Detect which cell encompasses the target text, then output its (x, y) center coordinate. 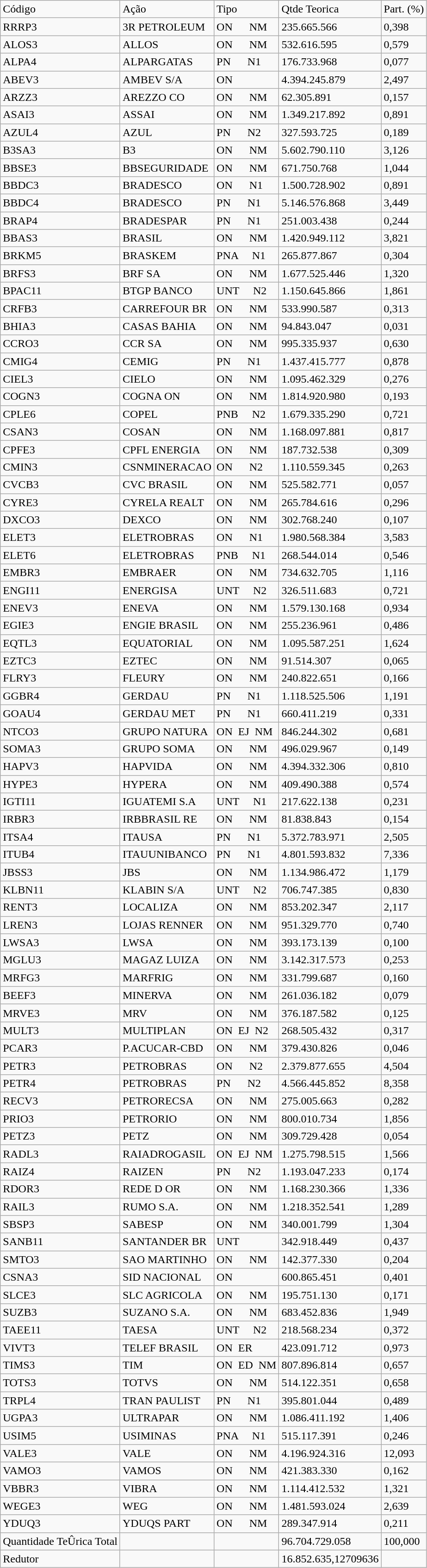
734.632.705 (330, 573)
268.505.432 (330, 1030)
VBBR3 (60, 1488)
0,079 (404, 995)
195.751.130 (330, 1295)
EZTC3 (60, 661)
ON EJ N2 (247, 1030)
289.347.914 (330, 1524)
1.134.986.472 (330, 872)
0,574 (404, 784)
91.514.307 (330, 661)
TOTVS (167, 1383)
0,398 (404, 27)
853.202.347 (330, 907)
TRAN PAULIST (167, 1401)
RDOR3 (60, 1189)
4.394.332.306 (330, 766)
4,504 (404, 1066)
LWSA3 (60, 942)
NTCO3 (60, 731)
807.896.814 (330, 1365)
CCRO3 (60, 344)
4.196.924.316 (330, 1453)
MAGAZ LUIZA (167, 960)
COGNA ON (167, 397)
EZTEC (167, 661)
0,810 (404, 766)
62.305.891 (330, 97)
4.801.593.832 (330, 855)
WEG (167, 1506)
0,437 (404, 1242)
1.110.559.345 (330, 467)
GERDAU MET (167, 713)
1.193.047.233 (330, 1171)
PETRORECSA (167, 1101)
KLBN11 (60, 890)
0,149 (404, 749)
B3SA3 (60, 150)
1,191 (404, 696)
0,166 (404, 678)
800.010.734 (330, 1119)
DEXCO (167, 520)
SLC AGRICOLA (167, 1295)
KLABIN S/A (167, 890)
275.005.663 (330, 1101)
LWSA (167, 942)
94.843.047 (330, 326)
951.329.770 (330, 925)
Quantidade TeÛrica Total (60, 1541)
BRF SA (167, 273)
1.086.411.192 (330, 1418)
CEMIG (167, 361)
TIM (167, 1365)
2,497 (404, 80)
0,054 (404, 1136)
533.990.587 (330, 309)
1,304 (404, 1224)
SAO MARTINHO (167, 1259)
HYPERA (167, 784)
1,566 (404, 1154)
218.568.234 (330, 1330)
RAIADROGASIL (167, 1154)
96.704.729.058 (330, 1541)
16.852.635,12709636 (330, 1559)
CPLE6 (60, 414)
1.150.645.866 (330, 291)
660.411.219 (330, 713)
COPEL (167, 414)
0,740 (404, 925)
BRASIL (167, 238)
SANB11 (60, 1242)
5.146.576.868 (330, 203)
1.579.130.168 (330, 608)
IGUATEMI S.A (167, 802)
514.122.351 (330, 1383)
RENT3 (60, 907)
ENGIE BRASIL (167, 626)
995.335.937 (330, 344)
1.114.412.532 (330, 1488)
0,309 (404, 449)
Ação (167, 9)
255.236.961 (330, 626)
100,000 (404, 1541)
MINERVA (167, 995)
SABESP (167, 1224)
PNB N1 (247, 555)
PNB N2 (247, 414)
CSAN3 (60, 432)
CSNMINERACAO (167, 467)
BEEF3 (60, 995)
UNT N1 (247, 802)
0,125 (404, 1013)
CPFL ENERGIA (167, 449)
1.677.525.446 (330, 273)
BBAS3 (60, 238)
0,486 (404, 626)
MARFRIG (167, 978)
P.ACUCAR-CBD (167, 1048)
0,263 (404, 467)
BRAP4 (60, 221)
395.801.044 (330, 1401)
5.602.790.110 (330, 150)
CARREFOUR BR (167, 309)
GOAU4 (60, 713)
240.822.651 (330, 678)
BRASKEM (167, 256)
0,296 (404, 502)
VAMOS (167, 1471)
ELET3 (60, 538)
251.003.438 (330, 221)
3R PETROLEUM (167, 27)
217.622.138 (330, 802)
ON ER (247, 1348)
331.799.687 (330, 978)
1.168.097.881 (330, 432)
2,639 (404, 1506)
423.091.712 (330, 1348)
1,406 (404, 1418)
376.187.582 (330, 1013)
MGLU3 (60, 960)
ALPA4 (60, 62)
327.593.725 (330, 132)
187.732.538 (330, 449)
1.095.587.251 (330, 643)
0,204 (404, 1259)
YDUQ3 (60, 1524)
1.420.949.112 (330, 238)
ON ED NM (247, 1365)
BTGP BANCO (167, 291)
1,949 (404, 1312)
CSNA3 (60, 1277)
PETZ3 (60, 1136)
GRUPO SOMA (167, 749)
BBDC4 (60, 203)
CASAS BAHIA (167, 326)
0,253 (404, 960)
CYRE3 (60, 502)
ALPARGATAS (167, 62)
0,546 (404, 555)
EMBRAER (167, 573)
MRV (167, 1013)
ULTRAPAR (167, 1418)
265.877.867 (330, 256)
496.029.967 (330, 749)
USIM5 (60, 1436)
ASSAI (167, 115)
ITAUSA (167, 837)
LOJAS RENNER (167, 925)
1.349.217.892 (330, 115)
0,046 (404, 1048)
RAIL3 (60, 1207)
0,107 (404, 520)
Tipo (247, 9)
12,093 (404, 1453)
0,282 (404, 1101)
846.244.302 (330, 731)
0,304 (404, 256)
B3 (167, 150)
HYPE3 (60, 784)
0,973 (404, 1348)
LREN3 (60, 925)
326.511.683 (330, 590)
HAPV3 (60, 766)
PCAR3 (60, 1048)
ELET6 (60, 555)
4.566.445.852 (330, 1084)
176.733.968 (330, 62)
1,320 (404, 273)
CCR SA (167, 344)
1.095.462.329 (330, 379)
1,044 (404, 167)
683.452.836 (330, 1312)
0,817 (404, 432)
USIMINAS (167, 1436)
CYRELA REALT (167, 502)
TAEE11 (60, 1330)
ENERGISA (167, 590)
REDE D OR (167, 1189)
1.814.920.980 (330, 397)
0,162 (404, 1471)
PETR4 (60, 1084)
SUZANO S.A. (167, 1312)
ENGI11 (60, 590)
TRPL4 (60, 1401)
ABEV3 (60, 80)
8,358 (404, 1084)
0,331 (404, 713)
0,154 (404, 819)
0,193 (404, 397)
0,317 (404, 1030)
0,057 (404, 484)
340.001.799 (330, 1224)
TOTS3 (60, 1383)
SUZB3 (60, 1312)
Redutor (60, 1559)
3,126 (404, 150)
GGBR4 (60, 696)
0,658 (404, 1383)
EMBR3 (60, 573)
1.980.568.384 (330, 538)
SOMA3 (60, 749)
FLRY3 (60, 678)
0,231 (404, 802)
RAIZEN (167, 1171)
0,830 (404, 890)
EQTL3 (60, 643)
261.036.182 (330, 995)
ENEVA (167, 608)
MRFG3 (60, 978)
AREZZO CO (167, 97)
0,031 (404, 326)
Código (60, 9)
AMBEV S/A (167, 80)
1.118.525.506 (330, 696)
1,336 (404, 1189)
1,321 (404, 1488)
2,505 (404, 837)
DXCO3 (60, 520)
1,861 (404, 291)
TAESA (167, 1330)
MULTIPLAN (167, 1030)
ARZZ3 (60, 97)
0,878 (404, 361)
3,449 (404, 203)
CMIN3 (60, 467)
CIELO (167, 379)
SID NACIONAL (167, 1277)
SBSP3 (60, 1224)
1,179 (404, 872)
PETR3 (60, 1066)
RECV3 (60, 1101)
UGPA3 (60, 1418)
1.218.352.541 (330, 1207)
AZUL4 (60, 132)
393.173.139 (330, 942)
0,246 (404, 1436)
0,489 (404, 1401)
RRRP3 (60, 27)
WEGE3 (60, 1506)
BRADESPAR (167, 221)
Qtde Teorica (330, 9)
FLEURY (167, 678)
Part. (%) (404, 9)
309.729.428 (330, 1136)
3,583 (404, 538)
RADL3 (60, 1154)
BPAC11 (60, 291)
0,276 (404, 379)
CMIG4 (60, 361)
BBDC3 (60, 185)
0,100 (404, 942)
3,821 (404, 238)
525.582.771 (330, 484)
RUMO S.A. (167, 1207)
706.747.385 (330, 890)
0,372 (404, 1330)
LOCALIZA (167, 907)
MRVE3 (60, 1013)
0,211 (404, 1524)
1.437.415.777 (330, 361)
IRBR3 (60, 819)
COSAN (167, 432)
BBSEGURIDADE (167, 167)
PRIO3 (60, 1119)
IRBBRASIL RE (167, 819)
IGTI11 (60, 802)
ITUB4 (60, 855)
0,401 (404, 1277)
JBSS3 (60, 872)
1.500.728.902 (330, 185)
3.142.317.573 (330, 960)
0,630 (404, 344)
BHIA3 (60, 326)
CRFB3 (60, 309)
VAMO3 (60, 1471)
2,117 (404, 907)
PETRORIO (167, 1119)
VIBRA (167, 1488)
5.372.783.971 (330, 837)
268.544.014 (330, 555)
421.383.330 (330, 1471)
1,289 (404, 1207)
EGIE3 (60, 626)
GERDAU (167, 696)
SMTO3 (60, 1259)
532.616.595 (330, 44)
VALE3 (60, 1453)
GRUPO NATURA (167, 731)
1.679.335.290 (330, 414)
SANTANDER BR (167, 1242)
0,189 (404, 132)
265.784.616 (330, 502)
ENEV3 (60, 608)
PETZ (167, 1136)
379.430.826 (330, 1048)
UNT (247, 1242)
0,313 (404, 309)
SLCE3 (60, 1295)
JBS (167, 872)
1,624 (404, 643)
CIEL3 (60, 379)
4.394.245.879 (330, 80)
1.275.798.515 (330, 1154)
0,174 (404, 1171)
235.665.566 (330, 27)
BRKM5 (60, 256)
2.379.877.655 (330, 1066)
0,077 (404, 62)
0,160 (404, 978)
HAPVIDA (167, 766)
EQUATORIAL (167, 643)
302.768.240 (330, 520)
CVC BRASIL (167, 484)
0,657 (404, 1365)
0,579 (404, 44)
142.377.330 (330, 1259)
ALOS3 (60, 44)
BRFS3 (60, 273)
600.865.451 (330, 1277)
TELEF BRASIL (167, 1348)
AZUL (167, 132)
515.117.391 (330, 1436)
0,065 (404, 661)
409.490.388 (330, 784)
TIMS3 (60, 1365)
MULT3 (60, 1030)
0,157 (404, 97)
YDUQS PART (167, 1524)
RAIZ4 (60, 1171)
ASAI3 (60, 115)
0,681 (404, 731)
BBSE3 (60, 167)
0,244 (404, 221)
CVCB3 (60, 484)
ITSA4 (60, 837)
1.481.593.024 (330, 1506)
ALLOS (167, 44)
VALE (167, 1453)
671.750.768 (330, 167)
VIVT3 (60, 1348)
342.918.449 (330, 1242)
1.168.230.366 (330, 1189)
7,336 (404, 855)
0,171 (404, 1295)
81.838.843 (330, 819)
0,934 (404, 608)
1,116 (404, 573)
CPFE3 (60, 449)
1,856 (404, 1119)
COGN3 (60, 397)
ITAUUNIBANCO (167, 855)
